Scan for the cell matching the given text and deliver its (X, Y) coordinate at center. 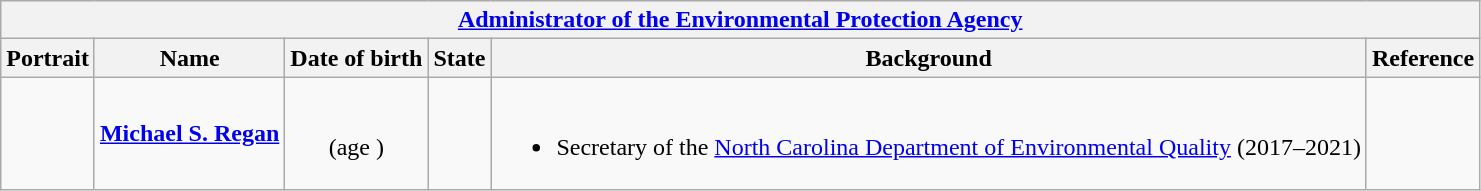
Date of birth (356, 58)
(age ) (356, 134)
Portrait (48, 58)
Name (189, 58)
State (460, 58)
Administrator of the Environmental Protection Agency (740, 20)
Reference (1422, 58)
Michael S. Regan (189, 134)
Background (929, 58)
Secretary of the North Carolina Department of Environmental Quality (2017–2021) (929, 134)
